Find where the given text appears and provide that cell's center as (X, Y) coordinate. 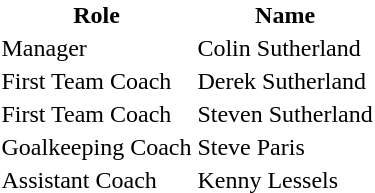
Steve Paris (285, 147)
Role (96, 15)
Name (285, 15)
Steven Sutherland (285, 114)
Derek Sutherland (285, 81)
Colin Sutherland (285, 48)
Manager (96, 48)
Goalkeeping Coach (96, 147)
